For the text-containing cell, return its midpoint in (X, Y) coordinate format. 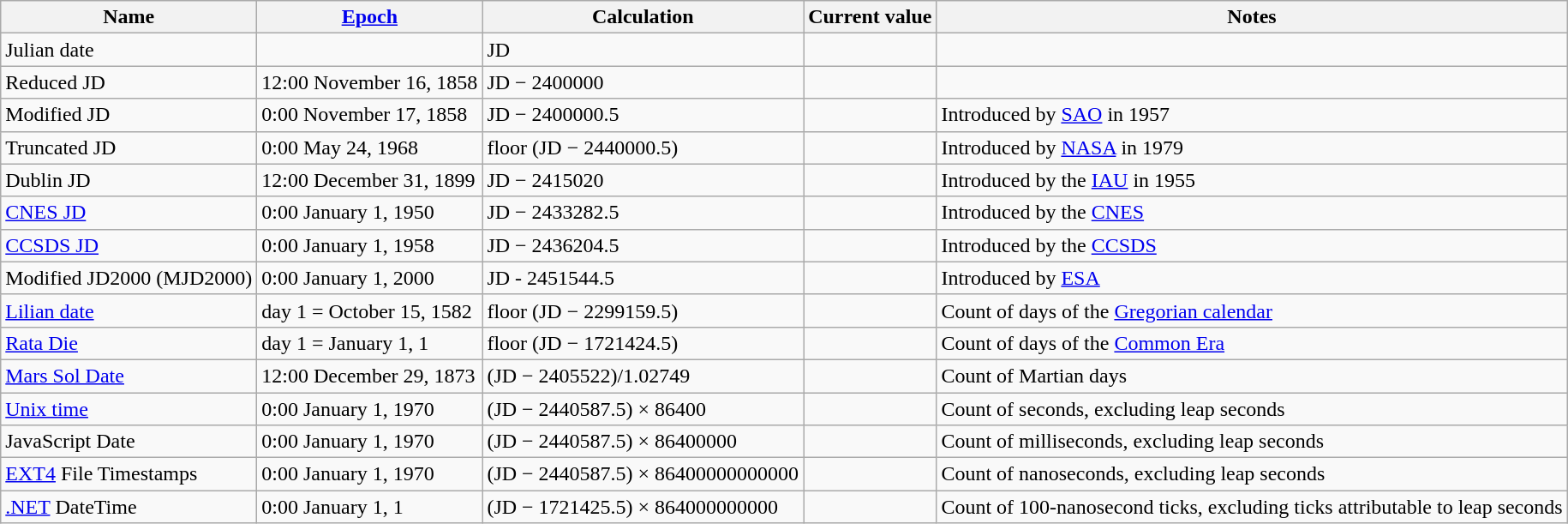
0:00 January 1, 1950 (370, 213)
Introduced by ESA (1252, 278)
12:00 December 29, 1873 (370, 376)
day 1 = January 1, 1 (370, 343)
Truncated JD (129, 148)
Modified JD2000 (MJD2000) (129, 278)
JD − 2400000.5 (643, 115)
Notes (1252, 17)
EXT4 File Timestamps (129, 474)
Lilian date (129, 310)
0:00 January 1, 1 (370, 507)
Introduced by the CCSDS (1252, 245)
Dublin JD (129, 180)
0:00 May 24, 1968 (370, 148)
(JD − 2405522)/1.02749 (643, 376)
Count of nanoseconds, excluding leap seconds (1252, 474)
Count of seconds, excluding leap seconds (1252, 409)
12:00 December 31, 1899 (370, 180)
Count of Martian days (1252, 376)
Introduced by NASA in 1979 (1252, 148)
day 1 = October 15, 1582 (370, 310)
Epoch (370, 17)
0:00 January 1, 2000 (370, 278)
JD − 2436204.5 (643, 245)
JD − 2433282.5 (643, 213)
0:00 November 17, 1858 (370, 115)
floor (JD − 2299159.5) (643, 310)
Introduced by SAO in 1957 (1252, 115)
Current value (871, 17)
(JD − 2440587.5) × 86400000 (643, 442)
floor (JD − 1721424.5) (643, 343)
Count of milliseconds, excluding leap seconds (1252, 442)
Calculation (643, 17)
Unix time (129, 409)
floor (JD − 2440000.5) (643, 148)
Count of 100-nanosecond ticks, excluding ticks attributable to leap seconds (1252, 507)
CCSDS JD (129, 245)
Name (129, 17)
(JD − 1721425.5) × 864000000000 (643, 507)
JD − 2400000 (643, 82)
JD (643, 50)
JavaScript Date (129, 442)
Julian date (129, 50)
(JD − 2440587.5) × 86400000000000 (643, 474)
(JD − 2440587.5) × 86400 (643, 409)
Mars Sol Date (129, 376)
12:00 November 16, 1858 (370, 82)
JD − 2415020 (643, 180)
Count of days of the Gregorian calendar (1252, 310)
Modified JD (129, 115)
.NET DateTime (129, 507)
Count of days of the Common Era (1252, 343)
Reduced JD (129, 82)
0:00 January 1, 1958 (370, 245)
Introduced by the IAU in 1955 (1252, 180)
JD - 2451544.5 (643, 278)
Rata Die (129, 343)
CNES JD (129, 213)
Introduced by the CNES (1252, 213)
